Scan for the cell matching the given text and deliver its (X, Y) coordinate at center. 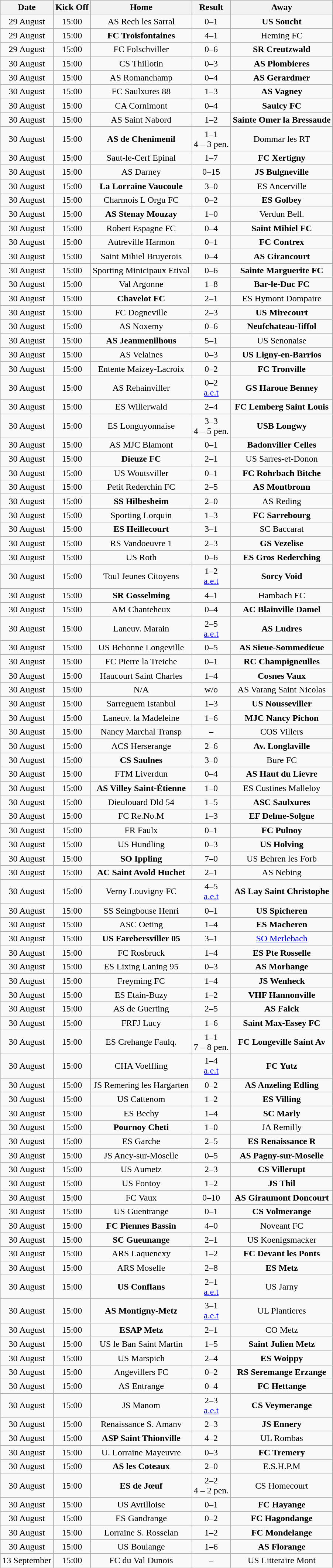
US Behonne Longeville (141, 647)
Autreville Harmon (141, 242)
E.S.H.P.M (282, 1466)
CS Villerupt (282, 1170)
Hambach FC (282, 595)
ES Lixing Laning 95 (141, 967)
AS MJC Blamont (141, 445)
FC Lemberg Saint Louis (282, 407)
ES Metz (282, 1268)
US Woutsviller (141, 473)
AS Vagney (282, 92)
1–7 (211, 158)
AS Florange (282, 1547)
AS Velaines (141, 355)
AS Montbronn (282, 487)
FC Hayange (282, 1504)
CS Thillotin (141, 64)
AC Saint Avold Huchet (141, 872)
AS Jeanmenilhous (141, 340)
Saulcy FC (282, 106)
JS Thil (282, 1184)
Bure FC (282, 760)
US Guentrange (141, 1212)
1–4 a.e.t (211, 1066)
3–1 a.e.t (211, 1311)
2–1 a.e.t (211, 1287)
ACS Herserange (141, 746)
US Koenigsmacker (282, 1240)
Saint Mihiel FC (282, 228)
US Ligny-en-Barrios (282, 355)
ES Etain-Buzy (141, 995)
FC Sarrebourg (282, 515)
Verdun Bell. (282, 214)
4–5 a.e.t (211, 891)
US Mirecourt (282, 312)
7–0 (211, 858)
FC du Val Dunois (141, 1561)
Result (211, 7)
ES Macheren (282, 925)
USB Longwy (282, 425)
JS Bulgneville (282, 172)
ES Gandrange (141, 1519)
CS Homecourt (282, 1485)
Sainte Marguerite FC (282, 270)
CO Metz (282, 1330)
2–5 a.e.t (211, 629)
2–6 (211, 746)
Toul Jeunes Citoyens (141, 576)
FC Folschviller (141, 49)
CS Volmerange (282, 1212)
FC Dogneville (141, 312)
4–0 (211, 1226)
FC Pulnoy (282, 830)
AS Montigny-Metz (141, 1311)
RS Vandoeuvre 1 (141, 543)
ES Pte Rosselle (282, 953)
Haucourt Saint Charles (141, 675)
FC Contrex (282, 242)
GS Vezelise (282, 543)
JS Wenheck (282, 981)
GS Haroue Benney (282, 388)
ASC Saulxures (282, 802)
FC Rohrbach Bitche (282, 473)
Dommar les RT (282, 139)
US Cattenom (141, 1099)
1–8 (211, 284)
AS Rehainviller (141, 388)
AS Reding (282, 501)
AS Girancourt (282, 256)
FC Piennes Bassin (141, 1226)
2–8 (211, 1268)
FC Re.No.M (141, 816)
US Soucht (282, 21)
Date (27, 7)
AS Nebing (282, 872)
US Litteraire Mont (282, 1561)
ASC Oeting (141, 925)
JS Ennery (282, 1424)
CHA Voelfling (141, 1066)
AS Morhange (282, 967)
US Fontoy (141, 1184)
ES Heillecourt (141, 529)
Home (141, 7)
13 September (27, 1561)
AS de Chenimenil (141, 139)
ES Golbey (282, 200)
Lorraine S. Rosselan (141, 1533)
5–1 (211, 340)
AS Entrange (141, 1386)
FC Longeville Saint Av (282, 1042)
AS Falck (282, 1009)
Badonviller Celles (282, 445)
Heming FC (282, 35)
RS Seremange Erzange (282, 1372)
MJC Nancy Pichon (282, 718)
AS Stenay Mouzay (141, 214)
FTM Liverdun (141, 774)
ES Willerwald (141, 407)
AS Villey Saint-Étienne (141, 788)
AS Sieue-Sommedieue (282, 647)
Cosnes Vaux (282, 675)
SC Marly (282, 1113)
US Boulange (141, 1547)
Saut-le-Cerf Epinal (141, 158)
FC Saulxures 88 (141, 92)
Val Argonne (141, 284)
CS Veymerange (282, 1405)
Sarreguem Istanbul (141, 704)
ES Gros Rederching (282, 557)
SS Hilbesheim (141, 501)
Away (282, 7)
SS Seingbouse Henri (141, 910)
EF Delme-Solgne (282, 816)
ES de Jœuf (141, 1485)
La Lorraine Vaucoule (141, 186)
FC Yutz (282, 1066)
Sorcy Void (282, 576)
VHF Hannonville (282, 995)
US Conflans (141, 1287)
ES Bechy (141, 1113)
U. Lorraine Mayeuvre (141, 1452)
Charmois L Orgu FC (141, 200)
AM Chanteheux (141, 609)
AS Gerardmer (282, 78)
AS Haut du Lievre (282, 774)
US Senonaise (282, 340)
AS Ludres (282, 629)
AS Pagny-sur-Moselle (282, 1156)
Verny Louvigny FC (141, 891)
ARS Laquenexy (141, 1254)
FC Xertigny (282, 158)
Angevillers FC (141, 1372)
AS Rech les Sarral (141, 21)
Nancy Marchal Transp (141, 732)
US Avrilloise (141, 1504)
Neufchateau-Iiffol (282, 326)
FC Rosbruck (141, 953)
FC Tremery (282, 1452)
FC Hagondange (282, 1519)
Pournoy Cheti (141, 1127)
SR Creutzwald (282, 49)
US Nousseviller (282, 704)
0–10 (211, 1198)
AS Noxemy (141, 326)
RC Champigneulles (282, 661)
US le Ban Saint Martin (141, 1344)
FC Devant les Ponts (282, 1254)
Dieuze FC (141, 459)
SR Gosselming (141, 595)
1–1 7 – 8 pen. (211, 1042)
Laneuv. Marain (141, 629)
SC Baccarat (282, 529)
Noveant FC (282, 1226)
UL Plantieres (282, 1311)
COS Villers (282, 732)
US Holving (282, 844)
ES Villing (282, 1099)
AS Lay Saint Christophe (282, 891)
Saint Max-Essey FC (282, 1023)
AS Darney (141, 172)
SO Merlebach (282, 939)
ES Garche (141, 1141)
1–2 a.e.t (211, 576)
JS Remering les Hargarten (141, 1085)
FC Mondelange (282, 1533)
US Aumetz (141, 1170)
AS Varang Saint Nicolas (282, 690)
N/A (141, 690)
0–2 a.e.t (211, 388)
Bar-le-Duc FC (282, 284)
ES Custines Malleloy (282, 788)
Chavelot FC (141, 298)
Sainte Omer la Bressaude (282, 120)
ES Ancerville (282, 186)
SC Gueunange (141, 1240)
AS les Coteaux (141, 1466)
AS Saint Nabord (141, 120)
FC Troisfontaines (141, 35)
Freyming FC (141, 981)
Av. Longlaville (282, 746)
FC Vaux (141, 1198)
2–3 a.e.t (211, 1405)
US Farebersviller 05 (141, 939)
CA Cornimont (141, 106)
AS Romanchamp (141, 78)
AS Giraumont Doncourt (282, 1198)
UL Rombas (282, 1438)
JS Manom (141, 1405)
AC Blainville Damel (282, 609)
ASP Saint Thionville (141, 1438)
Sporting Lorquin (141, 515)
FC Pierre la Treiche (141, 661)
US Roth (141, 557)
ES Hymont Dompaire (282, 298)
FC Hettange (282, 1386)
AS de Guerting (141, 1009)
Kick Off (72, 7)
AS Plombieres (282, 64)
SO Ippling (141, 858)
US Jarny (282, 1287)
JS Ancy-sur-Moselle (141, 1156)
ES Renaissance R (282, 1141)
4–2 (211, 1438)
JA Remilly (282, 1127)
AS Anzeling Edling (282, 1085)
US Behren les Forb (282, 858)
w/o (211, 690)
US Hundling (141, 844)
ESAP Metz (141, 1330)
Entente Maizey-Lacroix (141, 369)
ES Longuyonnaise (141, 425)
US Marspich (141, 1358)
Saint Julien Metz (282, 1344)
0–15 (211, 172)
FRFJ Lucy (141, 1023)
ARS Moselle (141, 1268)
Petit Rederchin FC (141, 487)
1–1 4 – 3 pen. (211, 139)
ES Woippy (282, 1358)
Renaissance S. Amanv (141, 1424)
Sporting Minicipaux Etival (141, 270)
3–3 4 – 5 pen. (211, 425)
Laneuv. la Madeleine (141, 718)
Dieulouard Dld 54 (141, 802)
Robert Espagne FC (141, 228)
Saint Mihiel Bruyerois (141, 256)
2–2 4 – 2 pen. (211, 1485)
ES Crehange Faulq. (141, 1042)
US Spicheren (282, 910)
US Sarres-et-Donon (282, 459)
CS Saulnes (141, 760)
FR Faulx (141, 830)
FC Tronville (282, 369)
